Identify which cell holds the provided text, then report its (X, Y) central coordinate. 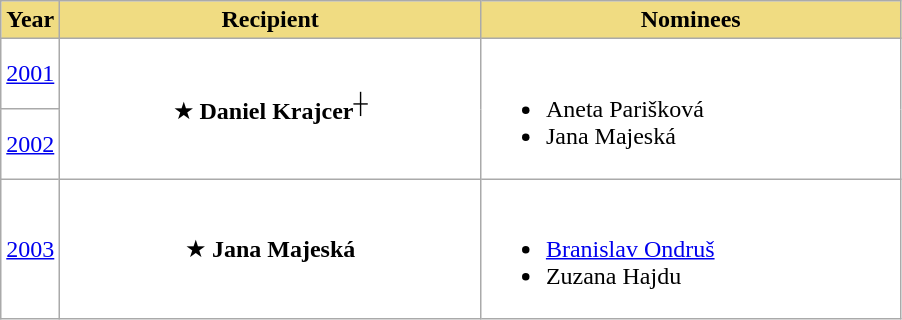
Nominees (690, 20)
2002 (30, 144)
Branislav OndrušZuzana Hajdu (690, 249)
Recipient (270, 20)
★ Daniel Krajcer┼ (270, 109)
★ Jana Majeská (270, 249)
Aneta PariškováJana Majeská (690, 109)
Year (30, 20)
2003 (30, 249)
2001 (30, 74)
